Find where the given text appears and provide that cell's center as (x, y) coordinate. 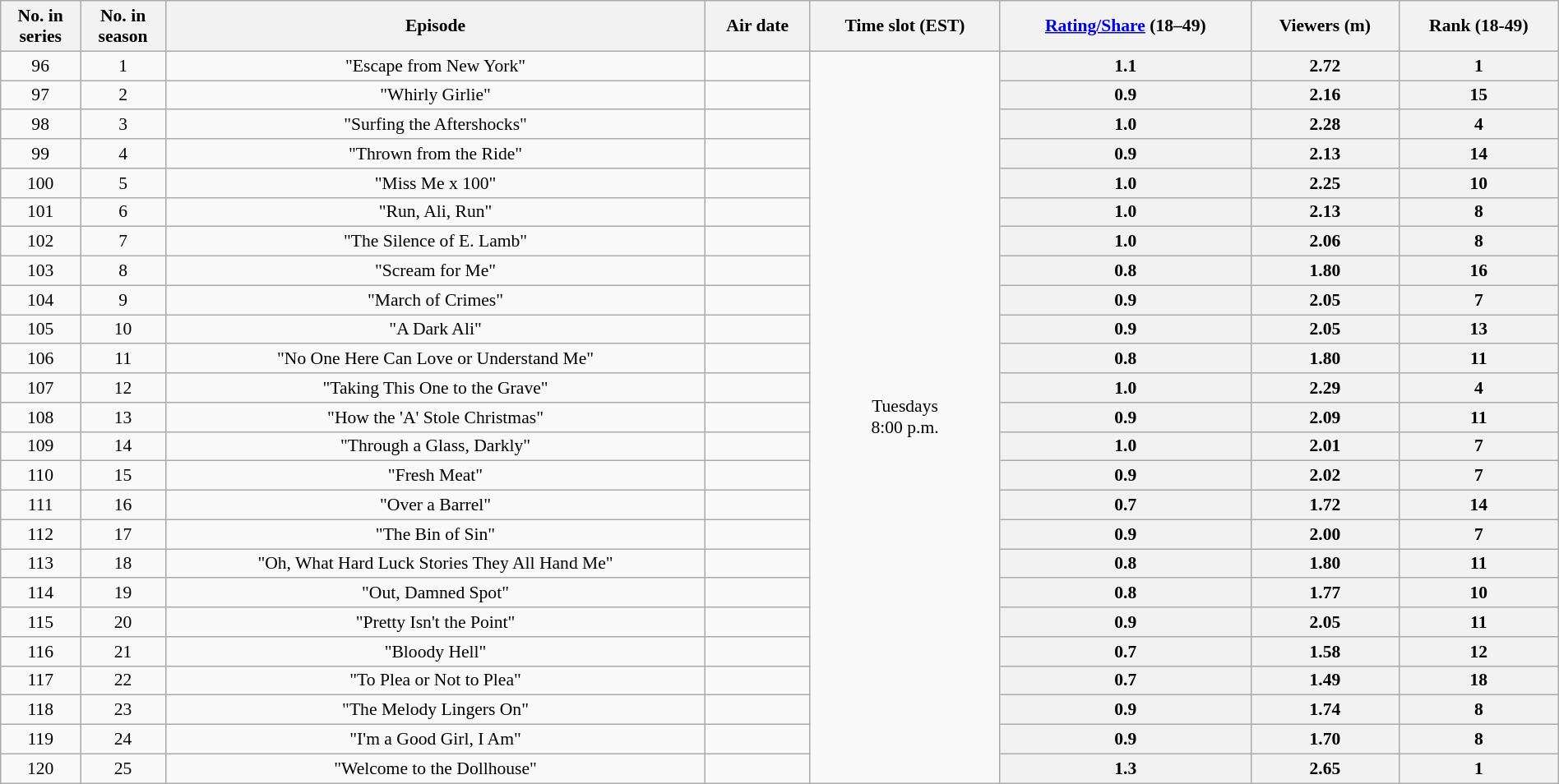
"Taking This One to the Grave" (436, 388)
20 (123, 622)
"Scream for Me" (436, 271)
1.70 (1325, 740)
"Pretty Isn't the Point" (436, 622)
"The Melody Lingers On" (436, 710)
Episode (436, 26)
101 (41, 212)
"Whirly Girlie" (436, 95)
99 (41, 154)
2.16 (1325, 95)
Air date (758, 26)
106 (41, 359)
117 (41, 680)
1.58 (1325, 652)
112 (41, 534)
2.65 (1325, 768)
2.25 (1325, 183)
"Escape from New York" (436, 66)
107 (41, 388)
No. inseason (123, 26)
2.09 (1325, 417)
100 (41, 183)
103 (41, 271)
22 (123, 680)
115 (41, 622)
6 (123, 212)
"Through a Glass, Darkly" (436, 446)
2.01 (1325, 446)
"Welcome to the Dollhouse" (436, 768)
2.02 (1325, 476)
97 (41, 95)
"Thrown from the Ride" (436, 154)
24 (123, 740)
25 (123, 768)
114 (41, 593)
110 (41, 476)
1.74 (1325, 710)
1.3 (1125, 768)
1.49 (1325, 680)
19 (123, 593)
"I'm a Good Girl, I Am" (436, 740)
3 (123, 125)
"Out, Damned Spot" (436, 593)
Rating/Share (18–49) (1125, 26)
"Bloody Hell" (436, 652)
1.72 (1325, 505)
No. inseries (41, 26)
"A Dark Ali" (436, 330)
116 (41, 652)
105 (41, 330)
2 (123, 95)
"Fresh Meat" (436, 476)
Viewers (m) (1325, 26)
"No One Here Can Love or Understand Me" (436, 359)
5 (123, 183)
113 (41, 564)
"The Silence of E. Lamb" (436, 242)
2.00 (1325, 534)
111 (41, 505)
2.72 (1325, 66)
98 (41, 125)
102 (41, 242)
"The Bin of Sin" (436, 534)
2.06 (1325, 242)
"Over a Barrel" (436, 505)
"Oh, What Hard Luck Stories They All Hand Me" (436, 564)
"Surfing the Aftershocks" (436, 125)
"Run, Ali, Run" (436, 212)
96 (41, 66)
Rank (18-49) (1478, 26)
119 (41, 740)
2.28 (1325, 125)
109 (41, 446)
9 (123, 300)
"To Plea or Not to Plea" (436, 680)
118 (41, 710)
Time slot (EST) (904, 26)
"How the 'A' Stole Christmas" (436, 417)
104 (41, 300)
108 (41, 417)
"March of Crimes" (436, 300)
17 (123, 534)
1.1 (1125, 66)
Tuesdays8:00 p.m. (904, 417)
120 (41, 768)
21 (123, 652)
"Miss Me x 100" (436, 183)
2.29 (1325, 388)
23 (123, 710)
1.77 (1325, 593)
